From the cell containing the given text, extract its center point as (X, Y) coordinate. 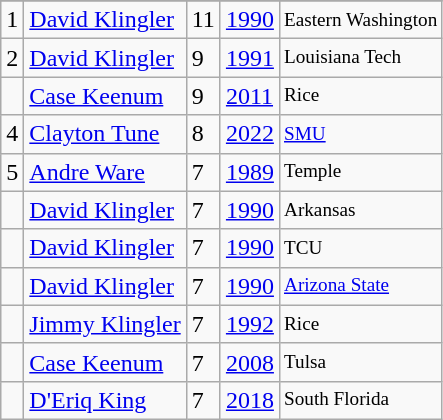
1991 (250, 58)
Temple (360, 172)
2011 (250, 96)
8 (203, 134)
SMU (360, 134)
Jimmy Klingler (105, 324)
1989 (250, 172)
2018 (250, 400)
5 (12, 172)
Arizona State (360, 286)
1 (12, 20)
Louisiana Tech (360, 58)
Andre Ware (105, 172)
D'Eriq King (105, 400)
Arkansas (360, 210)
2022 (250, 134)
Eastern Washington (360, 20)
1992 (250, 324)
2 (12, 58)
11 (203, 20)
Clayton Tune (105, 134)
2008 (250, 362)
South Florida (360, 400)
TCU (360, 248)
4 (12, 134)
Tulsa (360, 362)
